Locate the cell with the specified text and output its [X, Y] center coordinate. 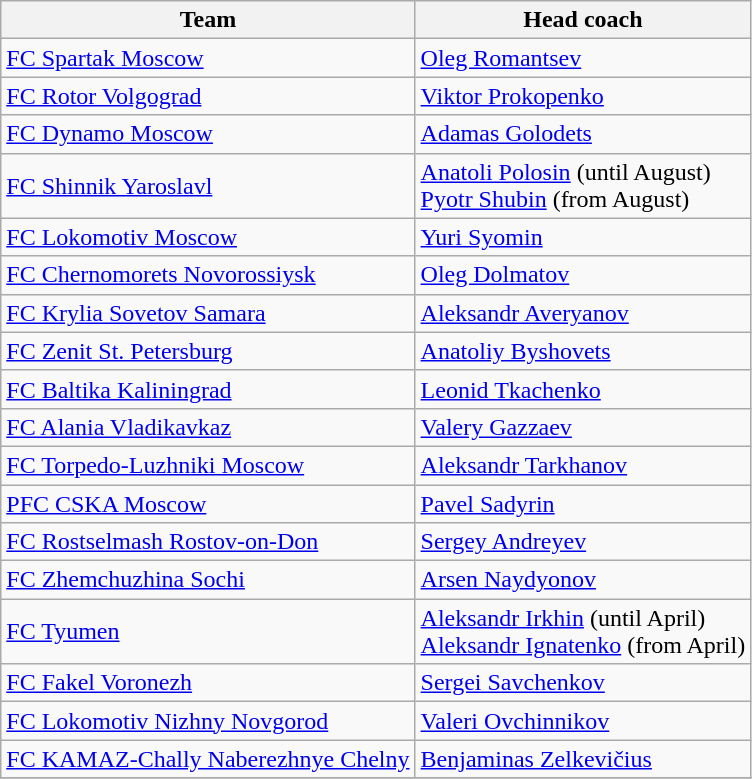
FC Lokomotiv Moscow [208, 237]
FC Spartak Moscow [208, 58]
Valeri Ovchinnikov [583, 721]
Oleg Romantsev [583, 58]
FC Zhemchuzhina Sochi [208, 580]
FC KAMAZ-Chally Naberezhnye Chelny [208, 759]
Sergey Andreyev [583, 542]
PFC CSKA Moscow [208, 503]
Head coach [583, 20]
Valery Gazzaev [583, 427]
FC Rotor Volgograd [208, 96]
FC Baltika Kaliningrad [208, 389]
FC Torpedo-Luzhniki Moscow [208, 465]
FC Tyumen [208, 632]
Benjaminas Zelkevičius [583, 759]
Sergei Savchenkov [583, 683]
FC Krylia Sovetov Samara [208, 313]
Aleksandr Averyanov [583, 313]
Pavel Sadyrin [583, 503]
Aleksandr Tarkhanov [583, 465]
FC Rostselmash Rostov-on-Don [208, 542]
FC Shinnik Yaroslavl [208, 186]
FC Fakel Voronezh [208, 683]
Oleg Dolmatov [583, 275]
Arsen Naydyonov [583, 580]
Anatoliy Byshovets [583, 351]
FC Alania Vladikavkaz [208, 427]
Team [208, 20]
Leonid Tkachenko [583, 389]
FC Chernomorets Novorossiysk [208, 275]
FC Zenit St. Petersburg [208, 351]
Yuri Syomin [583, 237]
FC Lokomotiv Nizhny Novgorod [208, 721]
Anatoli Polosin (until August)Pyotr Shubin (from August) [583, 186]
FC Dynamo Moscow [208, 134]
Aleksandr Irkhin (until April)Aleksandr Ignatenko (from April) [583, 632]
Adamas Golodets [583, 134]
Viktor Prokopenko [583, 96]
